Capture the cell that displays the provided text and extract its (X, Y) central coordinate. 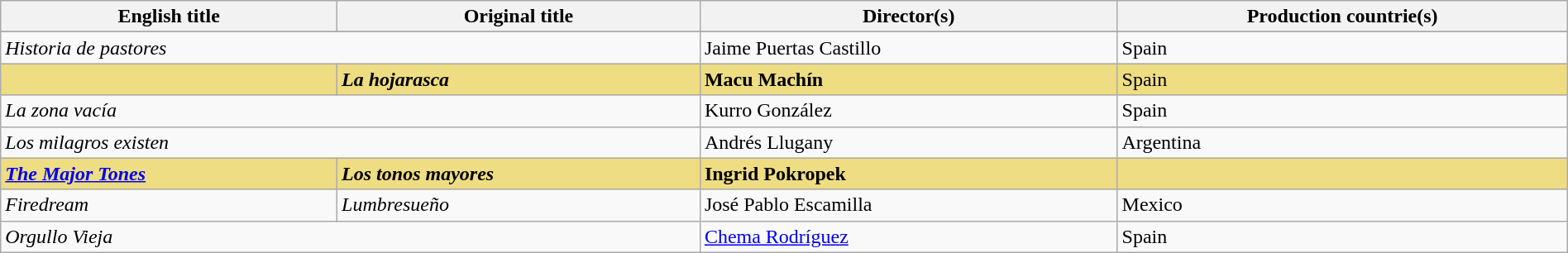
Kurro González (908, 111)
English title (169, 17)
Andrés Llugany (908, 142)
Los tonos mayores (519, 174)
Argentina (1342, 142)
Los milagros existen (351, 142)
La hojarasca (519, 79)
Firedream (169, 205)
José Pablo Escamilla (908, 205)
La zona vacía (351, 111)
Jaime Puertas Castillo (908, 48)
Mexico (1342, 205)
Director(s) (908, 17)
Macu Machín (908, 79)
Historia de pastores (351, 48)
Lumbresueño (519, 205)
Chema Rodríguez (908, 236)
The Major Tones (169, 174)
Production countrie(s) (1342, 17)
Orgullo Vieja (351, 236)
Ingrid Pokropek (908, 174)
Original title (519, 17)
